Detect which cell encompasses the target text, then output its [x, y] center coordinate. 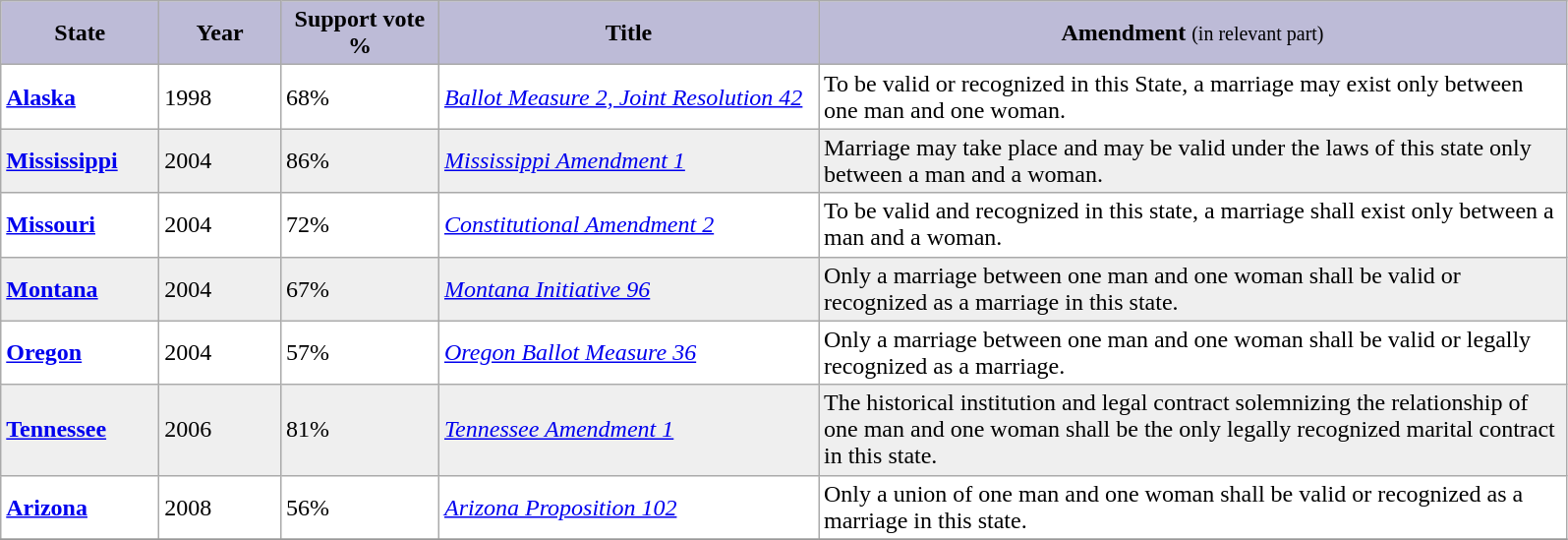
Arizona [81, 508]
Mississippi [81, 161]
Support vote % [360, 33]
Montana Initiative 96 [628, 289]
Amendment (in relevant part) [1191, 33]
Missouri [81, 224]
2008 [220, 508]
81% [360, 430]
Only a union of one man and one woman shall be valid or recognized as a marriage in this state. [1191, 508]
To be valid and recognized in this state, a marriage shall exist only between a man and a woman. [1191, 224]
Constitutional Amendment 2 [628, 224]
56% [360, 508]
Mississippi Amendment 1 [628, 161]
67% [360, 289]
1998 [220, 96]
Oregon Ballot Measure 36 [628, 352]
Arizona Proposition 102 [628, 508]
Tennessee Amendment 1 [628, 430]
Tennessee [81, 430]
Ballot Measure 2, Joint Resolution 42 [628, 96]
68% [360, 96]
To be valid or recognized in this State, a marriage may exist only between one man and one woman. [1191, 96]
State [81, 33]
Montana [81, 289]
2006 [220, 430]
57% [360, 352]
Alaska [81, 96]
Year [220, 33]
Title [628, 33]
Oregon [81, 352]
72% [360, 224]
Only a marriage between one man and one woman shall be valid or legally recognized as a marriage. [1191, 352]
Marriage may take place and may be valid under the laws of this state only between a man and a woman. [1191, 161]
86% [360, 161]
Only a marriage between one man and one woman shall be valid or recognized as a marriage in this state. [1191, 289]
